Search for the cell housing the specified text and yield its [X, Y] center coordinate. 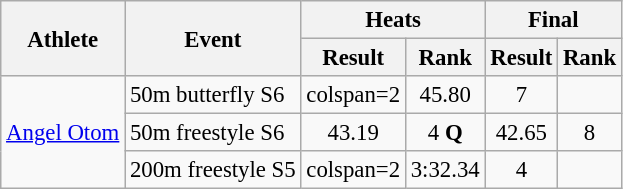
8 [590, 133]
Angel Otom [63, 132]
45.80 [445, 95]
Event [213, 38]
Final [553, 20]
50m butterfly S6 [213, 95]
3:32.34 [445, 170]
Heats [393, 20]
43.19 [353, 133]
4 [522, 170]
42.65 [522, 133]
200m freestyle S5 [213, 170]
Athlete [63, 38]
7 [522, 95]
4 Q [445, 133]
50m freestyle S6 [213, 133]
